Find where the given text appears and provide that cell's center as (X, Y) coordinate. 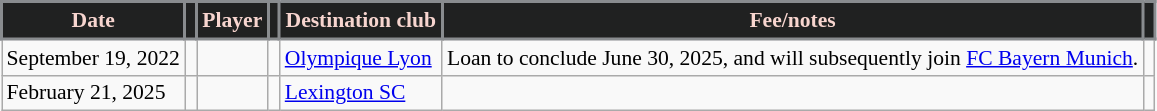
September 19, 2022 (94, 57)
Olympique Lyon (361, 57)
Player (233, 20)
February 21, 2025 (94, 93)
Date (94, 20)
Destination club (361, 20)
Lexington SC (361, 93)
Fee/notes (792, 20)
Loan to conclude June 30, 2025, and will subsequently join FC Bayern Munich. (792, 57)
